Return [X, Y] of the center of cell containing provided text 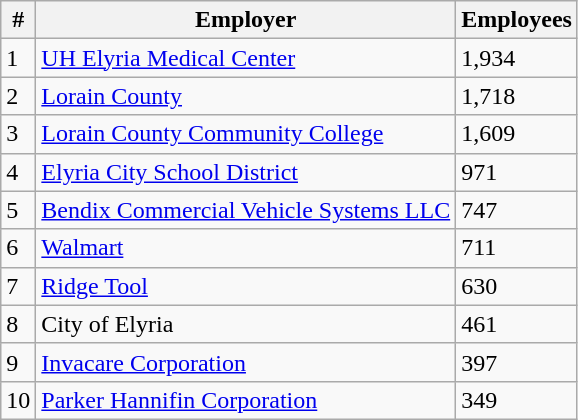
Walmart [246, 248]
Ridge Tool [246, 286]
1,609 [517, 134]
10 [18, 400]
Bendix Commercial Vehicle Systems LLC [246, 210]
Lorain County Community College [246, 134]
Invacare Corporation [246, 362]
1,934 [517, 58]
971 [517, 172]
349 [517, 400]
1,718 [517, 96]
630 [517, 286]
397 [517, 362]
461 [517, 324]
8 [18, 324]
# [18, 20]
711 [517, 248]
1 [18, 58]
Employer [246, 20]
2 [18, 96]
UH Elyria Medical Center [246, 58]
City of Elyria [246, 324]
6 [18, 248]
4 [18, 172]
5 [18, 210]
9 [18, 362]
747 [517, 210]
Employees [517, 20]
3 [18, 134]
7 [18, 286]
Elyria City School District [246, 172]
Parker Hannifin Corporation [246, 400]
Lorain County [246, 96]
